Provide the (x, y) coordinate of the cell's center where the given text is located.  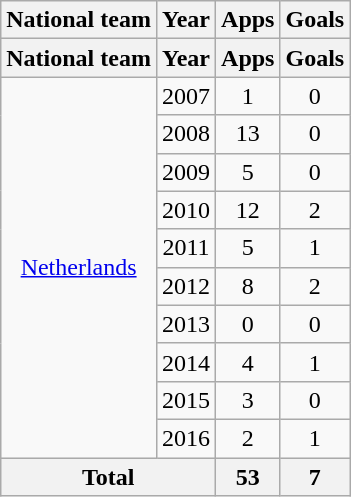
7 (315, 477)
53 (248, 477)
Total (108, 477)
8 (248, 286)
2011 (186, 248)
2010 (186, 210)
4 (248, 362)
2009 (186, 172)
2015 (186, 400)
2008 (186, 134)
13 (248, 134)
2007 (186, 96)
2013 (186, 324)
2014 (186, 362)
2012 (186, 286)
3 (248, 400)
Netherlands (79, 268)
2016 (186, 438)
12 (248, 210)
